Locate the cell with the specified text and output its [X, Y] center coordinate. 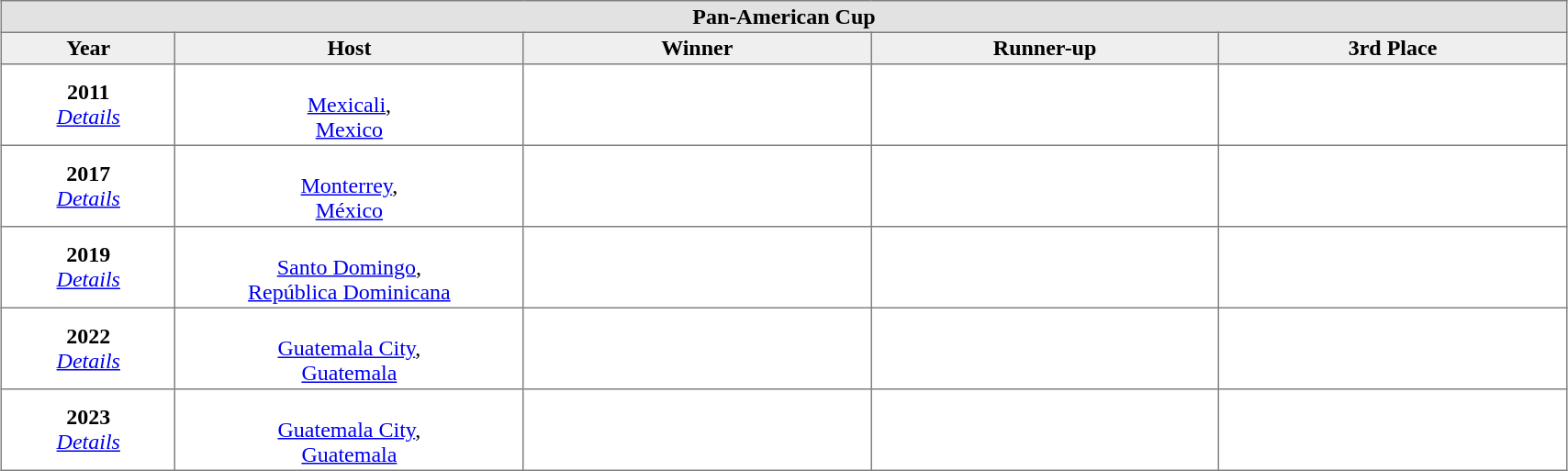
Mexicali, Mexico [349, 105]
2017Details [88, 185]
Winner [698, 48]
Santo Domingo, República Dominicana [349, 267]
3rd Place [1394, 48]
Year [88, 48]
2019Details [88, 267]
Pan-American Cup [784, 17]
Host [349, 48]
Runner-up [1045, 48]
Monterrey, México [349, 185]
2011Details [88, 105]
2023Details [88, 430]
2022Details [88, 348]
